Provide the [X, Y] coordinate of the cell's center where the given text is located.  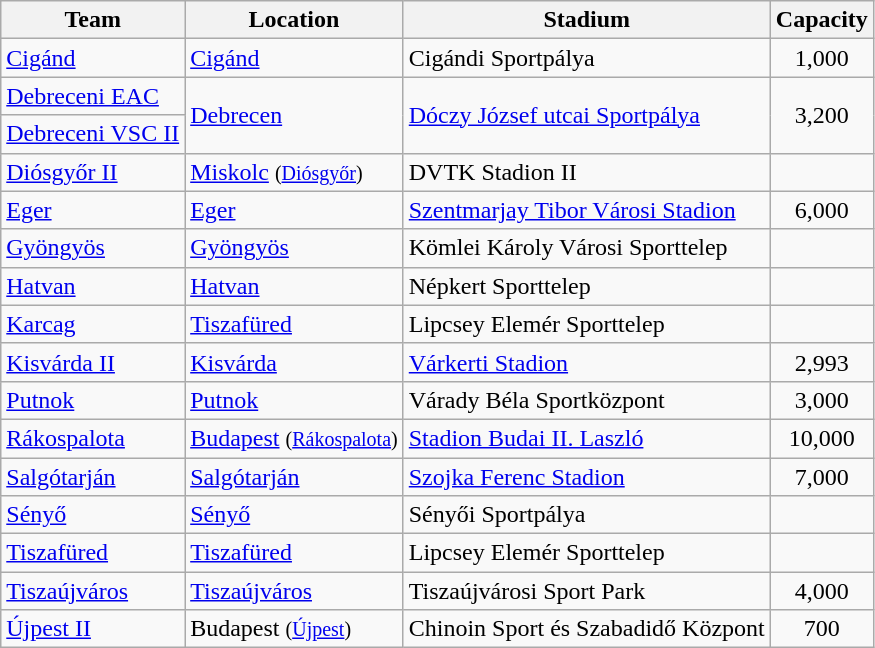
10,000 [822, 438]
Karcag [93, 324]
Kömlei Károly Városi Sporttelep [586, 248]
Kisvárda II [93, 362]
Budapest (Rákospalota) [294, 438]
Capacity [822, 20]
Debreceni EAC [93, 96]
Rákospalota [93, 438]
Dóczy József utcai Sportpálya [586, 115]
Debrecen [294, 115]
Várkerti Stadion [586, 362]
Chinoin Sport és Szabadidő Központ [586, 629]
Szojka Ferenc Stadion [586, 477]
Kisvárda [294, 362]
1,000 [822, 58]
Szentmarjay Tibor Városi Stadion [586, 210]
3,200 [822, 115]
Debreceni VSC II [93, 134]
3,000 [822, 400]
Stadium [586, 20]
2,993 [822, 362]
DVTK Stadion II [586, 172]
Budapest (Újpest) [294, 629]
Stadion Budai II. Laszló [586, 438]
Sényői Sportpálya [586, 515]
700 [822, 629]
4,000 [822, 591]
Diósgyőr II [93, 172]
6,000 [822, 210]
Tiszaújvárosi Sport Park [586, 591]
Cigándi Sportpálya [586, 58]
Várady Béla Sportközpont [586, 400]
Népkert Sporttelep [586, 286]
Újpest II [93, 629]
Location [294, 20]
Team [93, 20]
7,000 [822, 477]
Miskolc (Diósgyőr) [294, 172]
